Search for the cell housing the specified text and yield its (x, y) center coordinate. 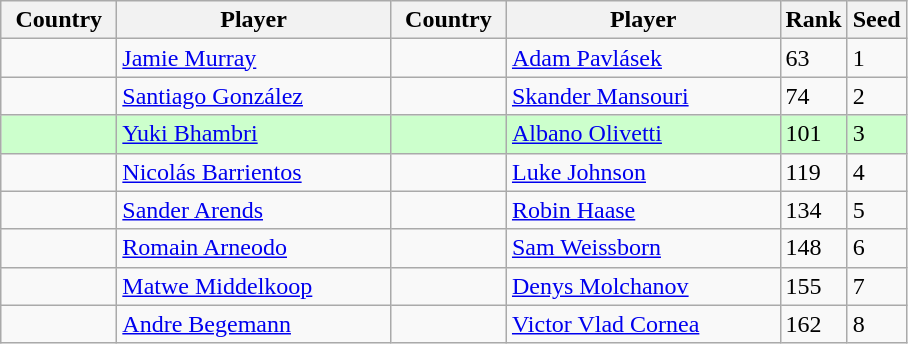
Robin Haase (643, 210)
2 (876, 96)
Matwe Middelkoop (254, 286)
Luke Johnson (643, 172)
Seed (876, 20)
Victor Vlad Cornea (643, 324)
8 (876, 324)
63 (814, 58)
Yuki Bhambri (254, 134)
Skander Mansouri (643, 96)
Albano Olivetti (643, 134)
Denys Molchanov (643, 286)
155 (814, 286)
Rank (814, 20)
119 (814, 172)
101 (814, 134)
Sander Arends (254, 210)
Adam Pavlásek (643, 58)
162 (814, 324)
148 (814, 248)
1 (876, 58)
Sam Weissborn (643, 248)
Romain Arneodo (254, 248)
Santiago González (254, 96)
74 (814, 96)
6 (876, 248)
Jamie Murray (254, 58)
Nicolás Barrientos (254, 172)
134 (814, 210)
7 (876, 286)
4 (876, 172)
5 (876, 210)
3 (876, 134)
Andre Begemann (254, 324)
